Locate the cell with the specified text and output its [x, y] center coordinate. 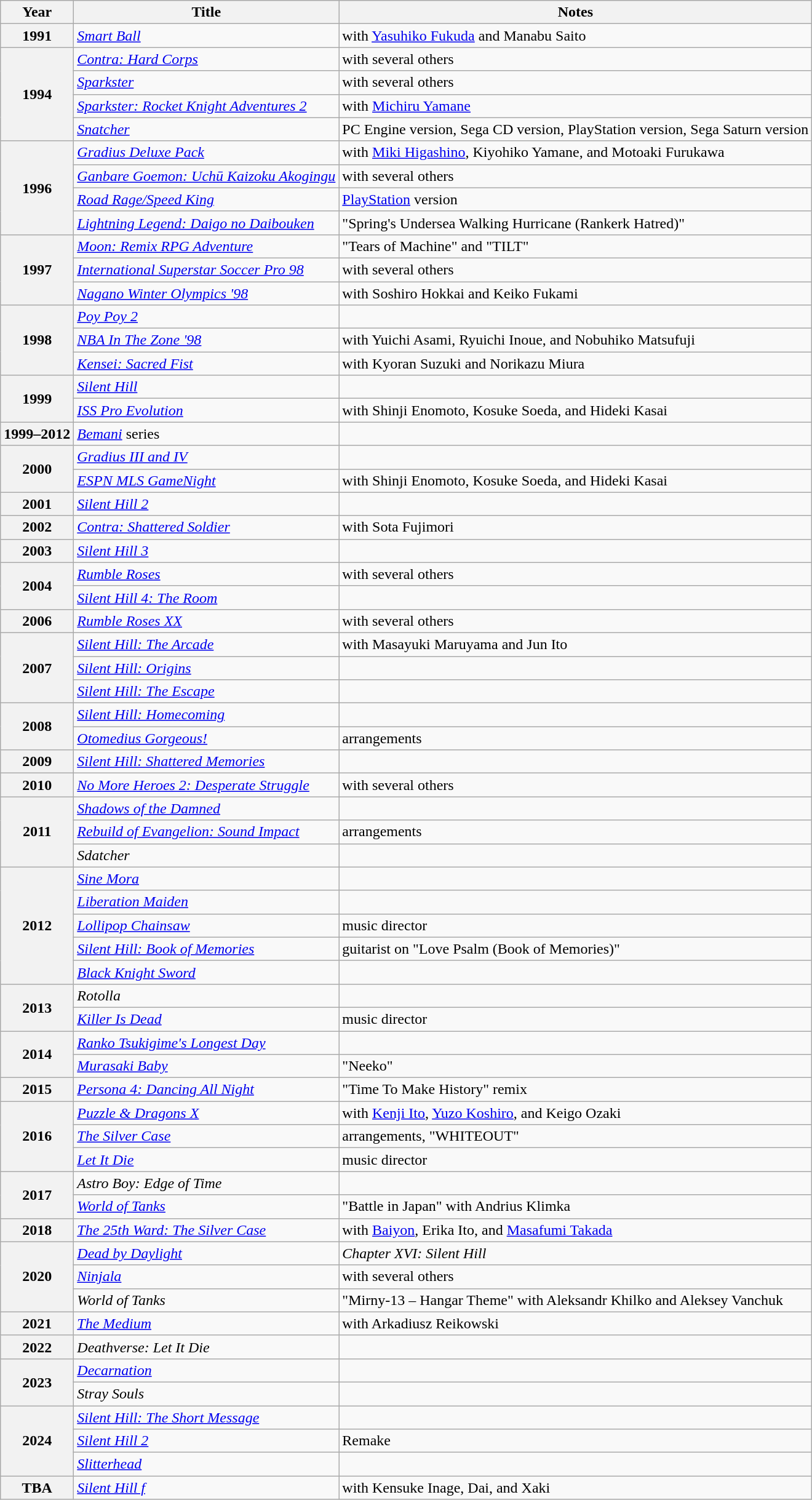
Black Knight Sword [207, 972]
Rumble Roses [207, 574]
Silent Hill: Book of Memories [207, 949]
Moon: Remix RPG Adventure [207, 246]
Puzzle & Dragons X [207, 1113]
2001 [37, 504]
International Superstar Soccer Pro 98 [207, 269]
with Yuichi Asami, Ryuichi Inoue, and Nobuhiko Matsufuji [576, 340]
Silent Hill 4: The Room [207, 597]
"Battle in Japan" with Andrius Klimka [576, 1207]
2013 [37, 1007]
2007 [37, 668]
Silent Hill: The Short Message [207, 1417]
with Kenji Ito, Yuzo Koshiro, and Keigo Ozaki [576, 1113]
The Medium [207, 1323]
Silent Hill: The Arcade [207, 644]
with Kyoran Suzuki and Norikazu Miura [576, 364]
Rebuild of Evangelion: Sound Impact [207, 832]
Liberation Maiden [207, 902]
Snatcher [207, 129]
arrangements, "WHITEOUT" [576, 1136]
Nagano Winter Olympics '98 [207, 293]
Rumble Roses XX [207, 621]
1994 [37, 94]
Ganbare Goemon: Uchū Kaizoku Akogingu [207, 176]
Title [207, 12]
The Silver Case [207, 1136]
Silent Hill: Origins [207, 668]
with Kensuke Inage, Dai, and Xaki [576, 1488]
"Time To Make History" remix [576, 1090]
with Michiru Yamane [576, 106]
Ranko Tsukigime's Longest Day [207, 1043]
Silent Hill f [207, 1488]
Contra: Shattered Soldier [207, 527]
Remake [576, 1441]
with Miki Higashino, Kiyohiko Yamane, and Motoaki Furukawa [576, 153]
Decarnation [207, 1370]
2021 [37, 1323]
1999–2012 [37, 434]
2018 [37, 1230]
2015 [37, 1090]
"Neeko" [576, 1066]
with Arkadiusz Reikowski [576, 1323]
with Sota Fujimori [576, 527]
Notes [576, 12]
Kensei: Sacred Fist [207, 364]
Rotolla [207, 995]
Chapter XVI: Silent Hill [576, 1253]
Otomedius Gorgeous! [207, 738]
PC Engine version, Sega CD version, PlayStation version, Sega Saturn version [576, 129]
Road Rage/Speed King [207, 199]
Shadows of the Damned [207, 808]
2016 [37, 1136]
Dead by Daylight [207, 1253]
Smart Ball [207, 36]
TBA [37, 1488]
"Mirny-13 – Hangar Theme" with Aleksandr Khilko and Aleksey Vanchuk [576, 1300]
ESPN MLS GameNight [207, 481]
1998 [37, 340]
2014 [37, 1055]
with Soshiro Hokkai and Keiko Fukami [576, 293]
1996 [37, 188]
Poy Poy 2 [207, 317]
Stray Souls [207, 1394]
2006 [37, 621]
Slitterhead [207, 1464]
Silent Hill: The Escape [207, 692]
2012 [37, 925]
"Spring's Undersea Walking Hurricane (Rankerk Hatred)" [576, 223]
Ninjala [207, 1277]
2010 [37, 785]
2008 [37, 727]
PlayStation version [576, 199]
Sparkster [207, 82]
Silent Hill: Shattered Memories [207, 762]
Silent Hill [207, 387]
2000 [37, 469]
Gradius Deluxe Pack [207, 153]
Deathverse: Let It Die [207, 1347]
Persona 4: Dancing All Night [207, 1090]
Lollipop Chainsaw [207, 925]
The 25th Ward: The Silver Case [207, 1230]
Lightning Legend: Daigo no Daibouken [207, 223]
1997 [37, 269]
with Yasuhiko Fukuda and Manabu Saito [576, 36]
Silent Hill 3 [207, 551]
2004 [37, 586]
No More Heroes 2: Desperate Struggle [207, 785]
2022 [37, 1347]
Let It Die [207, 1160]
2020 [37, 1277]
"Tears of Machine" and "TILT" [576, 246]
2024 [37, 1440]
ISS Pro Evolution [207, 410]
Bemani series [207, 434]
NBA In The Zone '98 [207, 340]
Gradius III and IV [207, 457]
2011 [37, 832]
with Masayuki Maruyama and Jun Ito [576, 644]
Sdatcher [207, 855]
guitarist on "Love Psalm (Book of Memories)" [576, 949]
1991 [37, 36]
2017 [37, 1195]
Astro Boy: Edge of Time [207, 1183]
Silent Hill: Homecoming [207, 715]
Killer Is Dead [207, 1019]
1999 [37, 399]
2009 [37, 762]
Sparkster: Rocket Knight Adventures 2 [207, 106]
Contra: Hard Corps [207, 59]
with Baiyon, Erika Ito, and Masafumi Takada [576, 1230]
2023 [37, 1382]
Sine Mora [207, 879]
Murasaki Baby [207, 1066]
2003 [37, 551]
Year [37, 12]
2002 [37, 527]
